Detect which cell encompasses the target text, then output its [x, y] center coordinate. 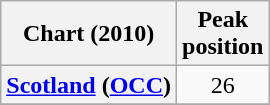
26 [223, 85]
Scotland (OCC) [89, 85]
Chart (2010) [89, 34]
Peakposition [223, 34]
